Return the (x, y) coordinate for the center point of the cell that contains the specified text.  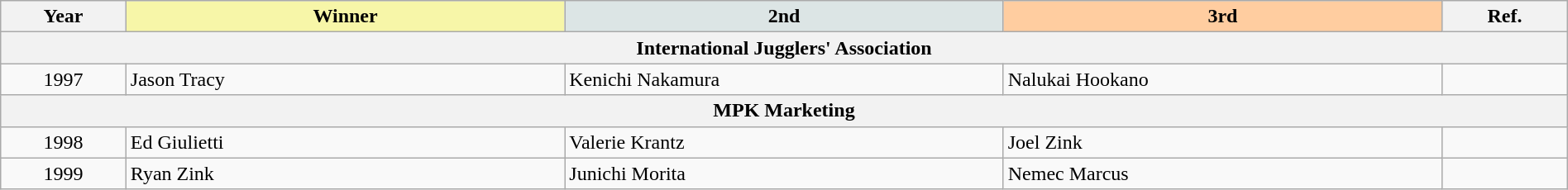
2nd (784, 17)
MPK Marketing (784, 111)
Year (64, 17)
Nemec Marcus (1222, 173)
Ed Giulietti (345, 142)
Joel Zink (1222, 142)
1998 (64, 142)
1997 (64, 79)
Ryan Zink (345, 173)
Jason Tracy (345, 79)
Junichi Morita (784, 173)
Ref. (1505, 17)
International Jugglers' Association (784, 48)
Winner (345, 17)
Valerie Krantz (784, 142)
Kenichi Nakamura (784, 79)
3rd (1222, 17)
Nalukai Hookano (1222, 79)
1999 (64, 173)
